Locate the cell with the specified text and output its (X, Y) center coordinate. 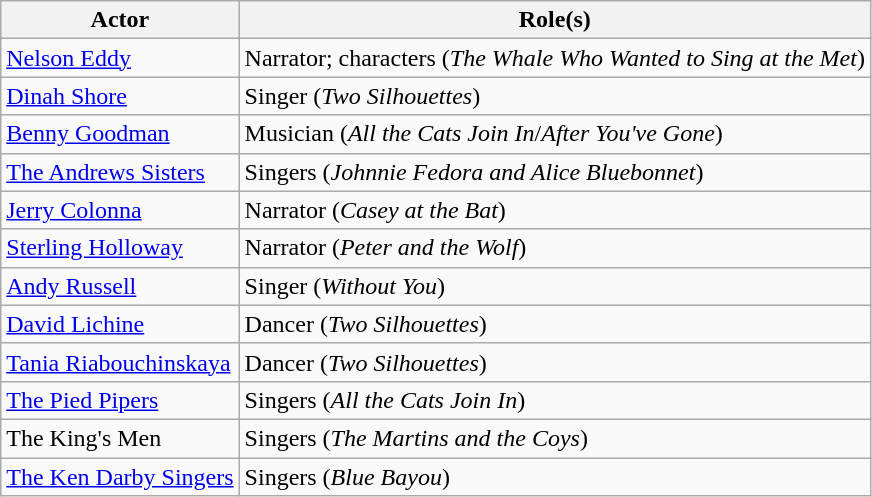
Role(s) (554, 20)
Dinah Shore (120, 96)
Narrator (Casey at the Bat) (554, 210)
Actor (120, 20)
The Pied Pipers (120, 400)
Narrator (Peter and the Wolf) (554, 248)
Musician (All the Cats Join In/After You've Gone) (554, 134)
Jerry Colonna (120, 210)
Andy Russell (120, 286)
Singer (Without You) (554, 286)
The Andrews Sisters (120, 172)
Singers (Johnnie Fedora and Alice Bluebonnet) (554, 172)
Narrator; characters (The Whale Who Wanted to Sing at the Met) (554, 58)
The Ken Darby Singers (120, 477)
Benny Goodman (120, 134)
Singer (Two Silhouettes) (554, 96)
Tania Riabouchinskaya (120, 362)
Singers (Blue Bayou) (554, 477)
Singers (The Martins and the Coys) (554, 438)
Nelson Eddy (120, 58)
David Lichine (120, 324)
The King's Men (120, 438)
Singers (All the Cats Join In) (554, 400)
Sterling Holloway (120, 248)
